Output the [x, y] coordinate of the center of the cell containing the given text.  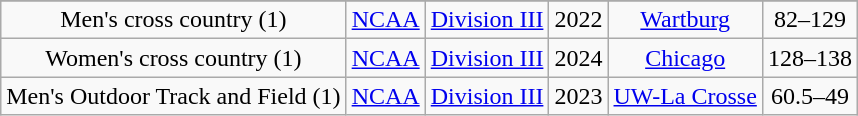
UW-La Crosse [685, 96]
60.5–49 [810, 96]
Chicago [685, 58]
2023 [578, 96]
2024 [578, 58]
82–129 [810, 20]
2022 [578, 20]
Wartburg [685, 20]
Women's cross country (1) [174, 58]
Men's cross country (1) [174, 20]
Men's Outdoor Track and Field (1) [174, 96]
128–138 [810, 58]
